Capture the cell that displays the provided text and extract its (x, y) central coordinate. 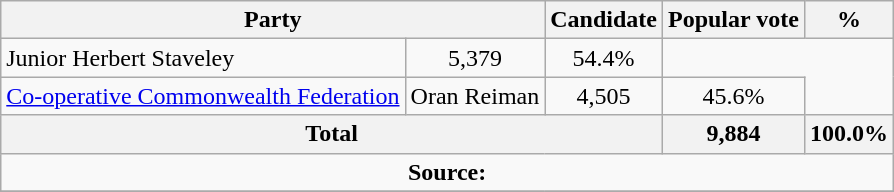
Source: (448, 172)
45.6% (733, 96)
Junior Herbert Staveley (203, 58)
9,884 (733, 134)
Popular vote (733, 20)
% (848, 20)
100.0% (848, 134)
Party (273, 20)
Candidate (604, 20)
5,379 (475, 58)
Total (332, 134)
Oran Reiman (475, 96)
54.4% (604, 58)
4,505 (604, 96)
Co-operative Commonwealth Federation (203, 96)
